From the cell containing the given text, extract its center point as [x, y] coordinate. 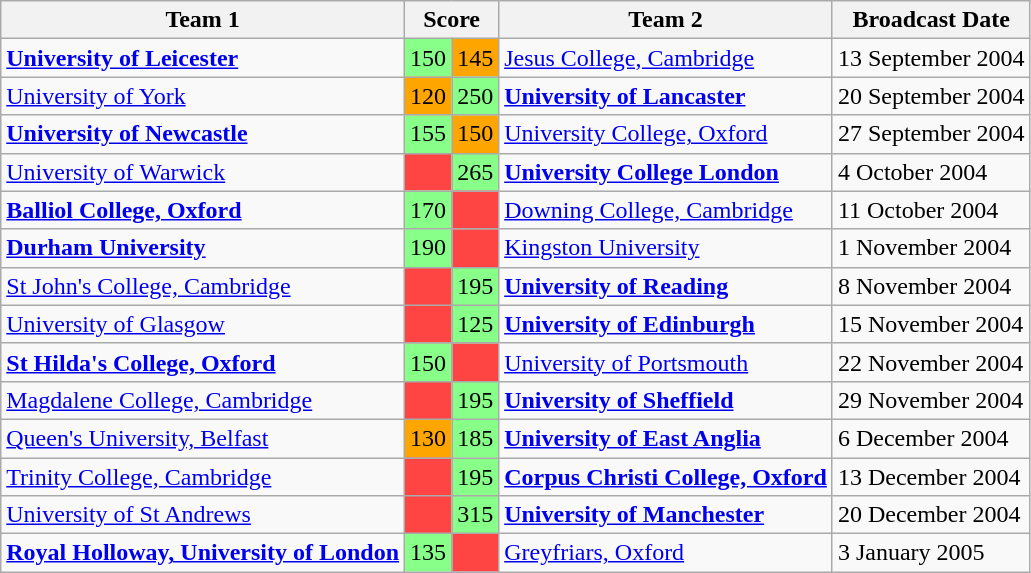
Downing College, Cambridge [666, 210]
University of York [203, 96]
University of Leicester [203, 58]
11 October 2004 [931, 210]
20 September 2004 [931, 96]
University of Glasgow [203, 324]
155 [428, 134]
University College London [666, 172]
Trinity College, Cambridge [203, 477]
Jesus College, Cambridge [666, 58]
Broadcast Date [931, 20]
8 November 2004 [931, 286]
University of Newcastle [203, 134]
27 September 2004 [931, 134]
135 [428, 553]
University of St Andrews [203, 515]
29 November 2004 [931, 400]
University of Portsmouth [666, 362]
125 [476, 324]
Queen's University, Belfast [203, 438]
6 December 2004 [931, 438]
250 [476, 96]
Durham University [203, 248]
University of Edinburgh [666, 324]
Team 1 [203, 20]
Score [452, 20]
University of Warwick [203, 172]
Magdalene College, Cambridge [203, 400]
15 November 2004 [931, 324]
St Hilda's College, Oxford [203, 362]
3 January 2005 [931, 553]
185 [476, 438]
170 [428, 210]
University of Lancaster [666, 96]
Corpus Christi College, Oxford [666, 477]
Kingston University [666, 248]
University of Reading [666, 286]
Team 2 [666, 20]
University College, Oxford [666, 134]
1 November 2004 [931, 248]
265 [476, 172]
13 September 2004 [931, 58]
Balliol College, Oxford [203, 210]
University of Manchester [666, 515]
22 November 2004 [931, 362]
Royal Holloway, University of London [203, 553]
4 October 2004 [931, 172]
St John's College, Cambridge [203, 286]
20 December 2004 [931, 515]
130 [428, 438]
13 December 2004 [931, 477]
University of East Anglia [666, 438]
University of Sheffield [666, 400]
190 [428, 248]
Greyfriars, Oxford [666, 553]
120 [428, 96]
315 [476, 515]
145 [476, 58]
